Return [X, Y] of the center of cell containing provided text 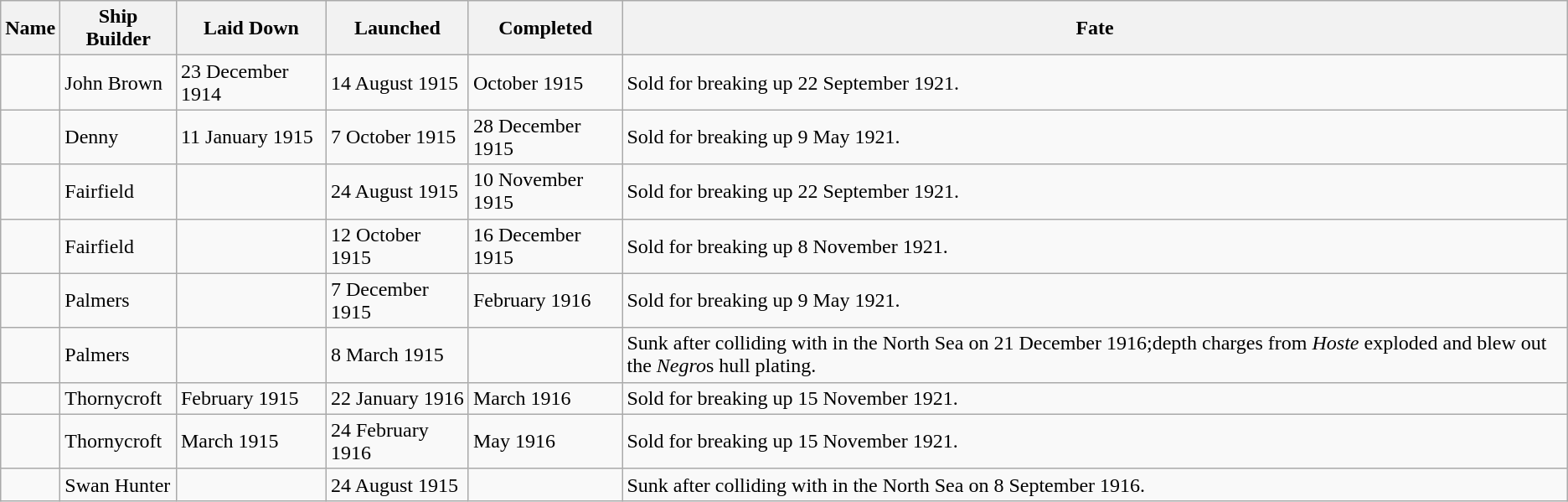
October 1915 [545, 82]
Swan Hunter [119, 484]
Laid Down [251, 28]
February 1915 [251, 398]
16 December 1915 [545, 246]
Sold for breaking up 8 November 1921. [1095, 246]
Ship Builder [119, 28]
10 November 1915 [545, 191]
February 1916 [545, 300]
May 1916 [545, 441]
11 January 1915 [251, 137]
24 February 1916 [397, 441]
March 1916 [545, 398]
7 December 1915 [397, 300]
14 August 1915 [397, 82]
28 December 1915 [545, 137]
March 1915 [251, 441]
8 March 1915 [397, 355]
Launched [397, 28]
John Brown [119, 82]
22 January 1916 [397, 398]
7 October 1915 [397, 137]
12 October 1915 [397, 246]
Fate [1095, 28]
Sunk after colliding with in the North Sea on 8 September 1916. [1095, 484]
23 December 1914 [251, 82]
Denny [119, 137]
Completed [545, 28]
Sunk after colliding with in the North Sea on 21 December 1916;depth charges from Hoste exploded and blew out the Negros hull plating. [1095, 355]
Name [30, 28]
